Pinpoint the cell where the given text exists, returning its (X, Y) midpoint coordinate. 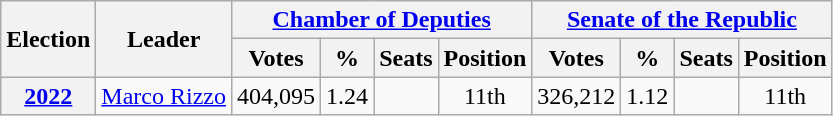
Marco Rizzo (164, 96)
2022 (48, 96)
404,095 (276, 96)
1.24 (348, 96)
Senate of the Republic (682, 20)
Leader (164, 39)
Election (48, 39)
326,212 (576, 96)
1.12 (648, 96)
Chamber of Deputies (381, 20)
